Search for the cell housing the specified text and yield its [x, y] center coordinate. 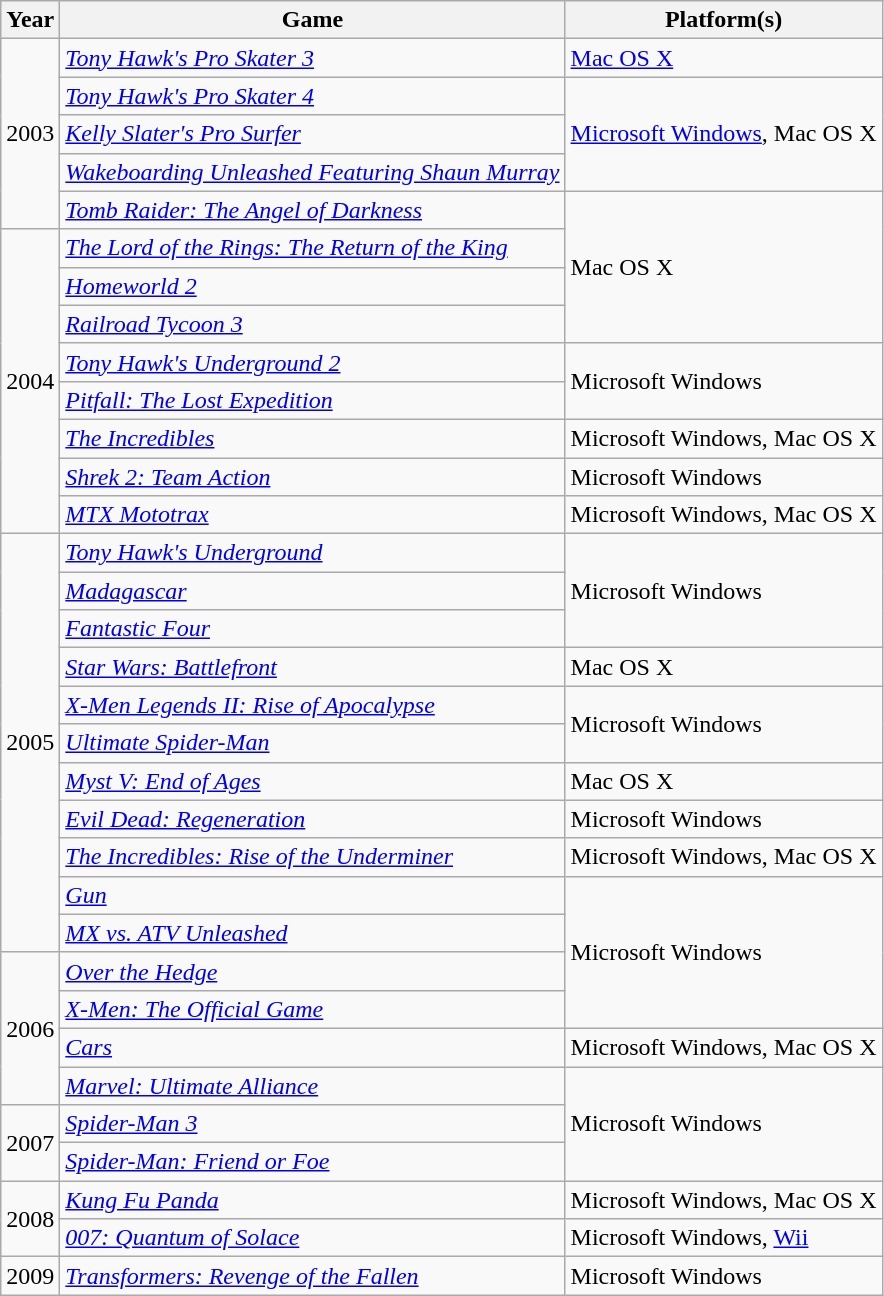
Microsoft Windows, Wii [724, 1238]
2005 [30, 744]
The Incredibles: Rise of the Underminer [312, 857]
Tomb Raider: The Angel of Darkness [312, 210]
Gun [312, 895]
Over the Hedge [312, 971]
Shrek 2: Team Action [312, 477]
Tony Hawk's Pro Skater 3 [312, 58]
Kung Fu Panda [312, 1200]
Platform(s) [724, 20]
Transformers: Revenge of the Fallen [312, 1276]
Ultimate Spider-Man [312, 743]
Tony Hawk's Underground 2 [312, 362]
X-Men Legends II: Rise of Apocalypse [312, 705]
Kelly Slater's Pro Surfer [312, 134]
2003 [30, 134]
2004 [30, 381]
Evil Dead: Regeneration [312, 819]
Game [312, 20]
2008 [30, 1219]
Spider-Man 3 [312, 1124]
Tony Hawk's Underground [312, 553]
Cars [312, 1047]
2007 [30, 1143]
The Lord of the Rings: The Return of the King [312, 248]
The Incredibles [312, 438]
Year [30, 20]
Pitfall: The Lost Expedition [312, 400]
2009 [30, 1276]
Madagascar [312, 591]
Spider-Man: Friend or Foe [312, 1162]
Fantastic Four [312, 629]
007: Quantum of Solace [312, 1238]
MX vs. ATV Unleashed [312, 933]
Star Wars: Battlefront [312, 667]
X-Men: The Official Game [312, 1009]
MTX Mototrax [312, 515]
Railroad Tycoon 3 [312, 324]
Marvel: Ultimate Alliance [312, 1085]
2006 [30, 1028]
Wakeboarding Unleashed Featuring Shaun Murray [312, 172]
Tony Hawk's Pro Skater 4 [312, 96]
Homeworld 2 [312, 286]
Myst V: End of Ages [312, 781]
